Identify which cell holds the provided text, then report its (x, y) central coordinate. 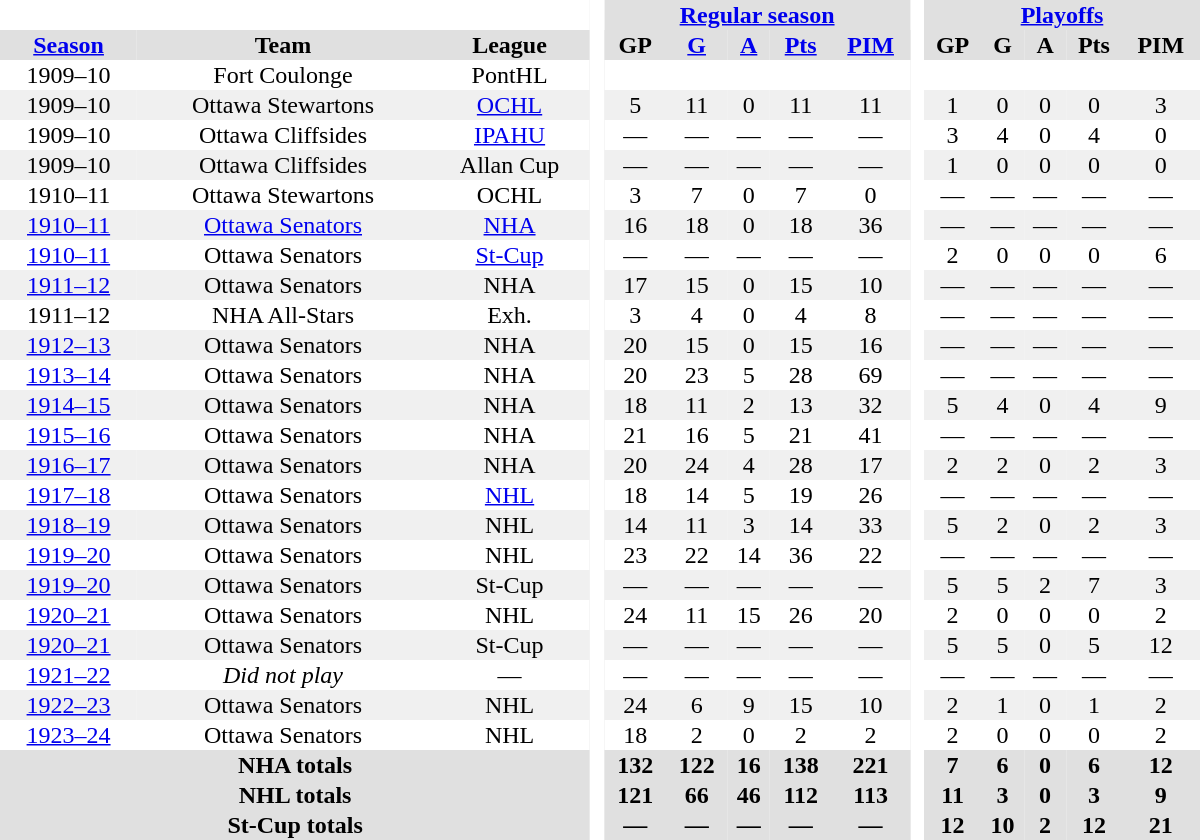
132 (635, 765)
122 (697, 765)
1916–17 (68, 465)
NHA totals (295, 765)
Allan Cup (510, 165)
NHA All-Stars (283, 315)
13 (801, 405)
221 (870, 765)
1923–24 (68, 735)
1915–16 (68, 435)
1918–19 (68, 525)
1913–14 (68, 375)
8 (870, 315)
19 (801, 495)
1922–23 (68, 705)
IPAHU (510, 135)
1914–15 (68, 405)
Regular season (756, 15)
St-Cup totals (295, 825)
33 (870, 525)
138 (801, 765)
Team (283, 45)
NHL totals (295, 795)
1917–18 (68, 495)
66 (697, 795)
1912–13 (68, 345)
Playoffs (1062, 15)
112 (801, 795)
121 (635, 795)
PontHL (510, 75)
League (510, 45)
Season (68, 45)
1921–22 (68, 675)
69 (870, 375)
32 (870, 405)
Exh. (510, 315)
113 (870, 795)
41 (870, 435)
Fort Coulonge (283, 75)
46 (748, 795)
Did not play (283, 675)
